Return [X, Y] of the center of cell containing provided text 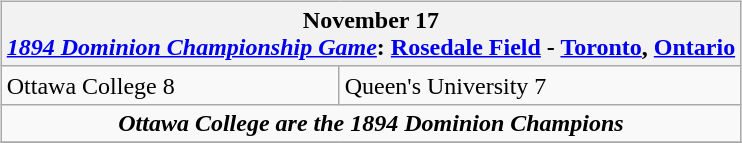
Ottawa College are the 1894 Dominion Champions [370, 123]
Ottawa College 8 [170, 85]
Queen's University 7 [540, 85]
November 171894 Dominion Championship Game: Rosedale Field - Toronto, Ontario [370, 34]
